Pinpoint the cell where the given text exists, returning its [X, Y] midpoint coordinate. 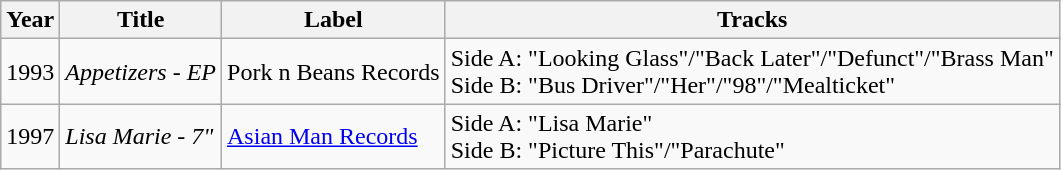
1997 [30, 136]
Pork n Beans Records [334, 72]
Title [141, 20]
Year [30, 20]
Tracks [752, 20]
Asian Man Records [334, 136]
Appetizers - EP [141, 72]
Lisa Marie - 7" [141, 136]
Side A: "Looking Glass"/"Back Later"/"Defunct"/"Brass Man"Side B: "Bus Driver"/"Her"/"98"/"Mealticket" [752, 72]
Label [334, 20]
Side A: "Lisa Marie"Side B: "Picture This"/"Parachute" [752, 136]
1993 [30, 72]
